Scan for the cell matching the given text and deliver its (x, y) coordinate at center. 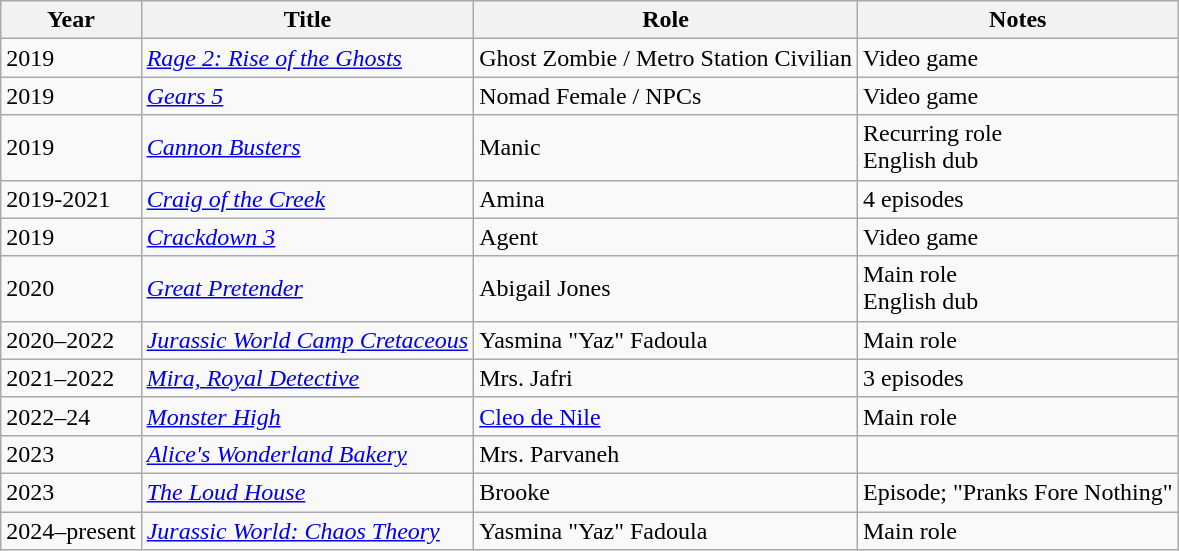
3 episodes (1018, 378)
Great Pretender (308, 288)
Amina (666, 199)
4 episodes (1018, 199)
2021–2022 (71, 378)
Crackdown 3 (308, 237)
Alice's Wonderland Bakery (308, 454)
Gears 5 (308, 96)
Main roleEnglish dub (1018, 288)
Rage 2: Rise of the Ghosts (308, 58)
2020 (71, 288)
2024–present (71, 531)
2019-2021 (71, 199)
Nomad Female / NPCs (666, 96)
Ghost Zombie / Metro Station Civilian (666, 58)
Role (666, 20)
Craig of the Creek (308, 199)
Jurassic World Camp Cretaceous (308, 340)
Mrs. Parvaneh (666, 454)
Monster High (308, 416)
Notes (1018, 20)
Agent (666, 237)
Title (308, 20)
The Loud House (308, 492)
Manic (666, 148)
Cannon Busters (308, 148)
Jurassic World: Chaos Theory (308, 531)
Year (71, 20)
Cleo de Nile (666, 416)
2022–24 (71, 416)
Abigail Jones (666, 288)
2020–2022 (71, 340)
Brooke (666, 492)
Recurring roleEnglish dub (1018, 148)
Episode; "Pranks Fore Nothing" (1018, 492)
Mira, Royal Detective (308, 378)
Mrs. Jafri (666, 378)
